Find where the given text appears and provide that cell's center as (x, y) coordinate. 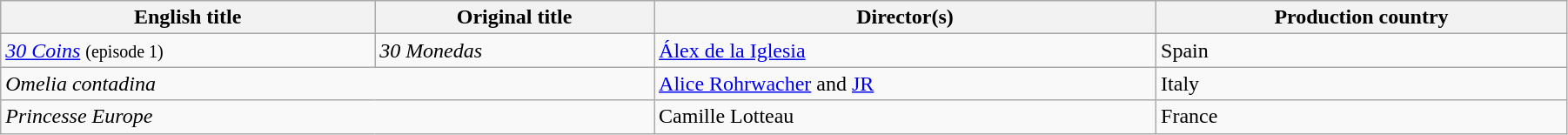
Director(s) (905, 17)
Camille Lotteau (905, 117)
30 Coins (episode 1) (188, 51)
Álex de la Iglesia (905, 51)
Alice Rohrwacher and JR (905, 84)
English title (188, 17)
Italy (1362, 84)
Spain (1362, 51)
Princesse Europe (327, 117)
France (1362, 117)
Original title (515, 17)
Omelia contadina (327, 84)
30 Monedas (515, 51)
Production country (1362, 17)
